Detect which cell encompasses the target text, then output its (X, Y) center coordinate. 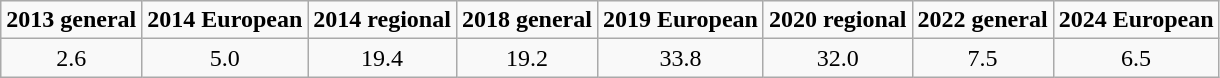
2013 general (72, 20)
7.5 (982, 58)
33.8 (680, 58)
2020 regional (838, 20)
2019 European (680, 20)
2014 European (225, 20)
6.5 (1136, 58)
2018 general (526, 20)
32.0 (838, 58)
5.0 (225, 58)
19.2 (526, 58)
2022 general (982, 20)
2.6 (72, 58)
2014 regional (382, 20)
19.4 (382, 58)
2024 European (1136, 20)
